Extract the [x, y] coordinate from the center of the cell holding the provided text.  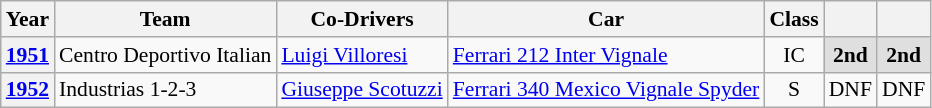
Centro Deportivo Italian [165, 55]
Team [165, 19]
S [794, 90]
IC [794, 55]
Year [28, 19]
1951 [28, 55]
Car [606, 19]
Co-Drivers [362, 19]
Luigi Villoresi [362, 55]
Ferrari 212 Inter Vignale [606, 55]
Giuseppe Scotuzzi [362, 90]
Industrias 1-2-3 [165, 90]
Ferrari 340 Mexico Vignale Spyder [606, 90]
1952 [28, 90]
Class [794, 19]
